Output the [x, y] coordinate of the center of the cell containing the given text.  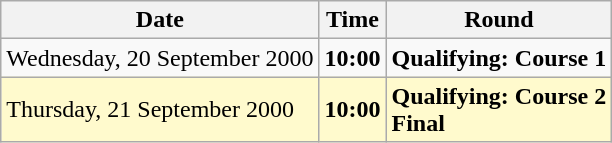
Qualifying: Course 2Final [499, 110]
Thursday, 21 September 2000 [160, 110]
Round [499, 20]
Wednesday, 20 September 2000 [160, 58]
Date [160, 20]
Qualifying: Course 1 [499, 58]
Time [352, 20]
